Capture the cell that displays the provided text and extract its (X, Y) central coordinate. 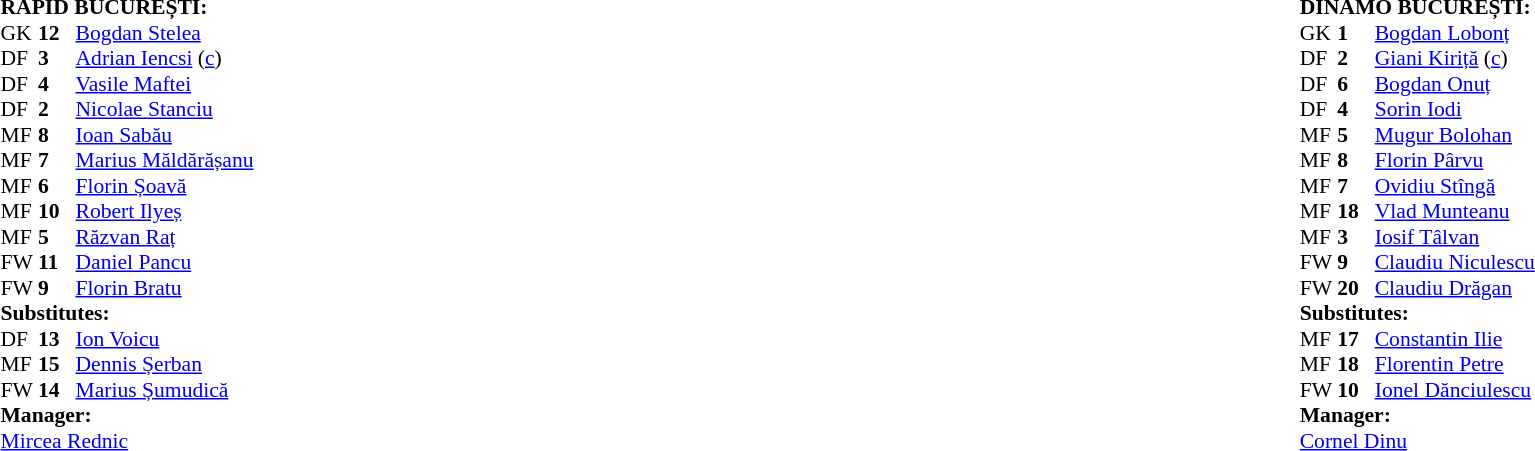
Adrian Iencsi (c) (165, 59)
12 (57, 33)
Mugur Bolohan (1455, 135)
Vlad Munteanu (1455, 211)
Constantin Ilie (1455, 339)
13 (57, 339)
20 (1356, 288)
Florentin Petre (1455, 365)
Ovidiu Stîngă (1455, 186)
Bogdan Stelea (165, 33)
Marius Șumudică (165, 390)
Nicolae Stanciu (165, 109)
Giani Kiriță (c) (1455, 59)
Claudiu Drăgan (1455, 288)
Dennis Șerban (165, 365)
1 (1356, 33)
14 (57, 390)
17 (1356, 339)
Florin Pârvu (1455, 161)
Robert Ilyeș (165, 211)
Florin Bratu (165, 288)
Bogdan Lobonț (1455, 33)
11 (57, 263)
Claudiu Niculescu (1455, 263)
Bogdan Onuț (1455, 84)
Vasile Maftei (165, 84)
Sorin Iodi (1455, 109)
Ioan Sabău (165, 135)
Florin Șoavă (165, 186)
Iosif Tâlvan (1455, 237)
Ionel Dănciulescu (1455, 390)
15 (57, 365)
Răzvan Raț (165, 237)
Ion Voicu (165, 339)
Marius Măldărășanu (165, 161)
Daniel Pancu (165, 263)
